Locate the cell with the specified text and output its [X, Y] center coordinate. 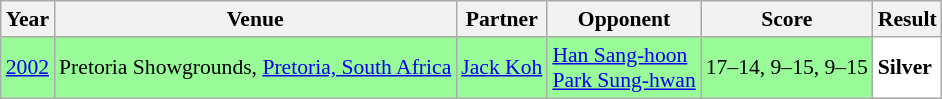
2002 [28, 68]
Silver [908, 68]
Opponent [624, 19]
Score [787, 19]
Year [28, 19]
Jack Koh [502, 68]
Partner [502, 19]
Venue [255, 19]
Pretoria Showgrounds, Pretoria, South Africa [255, 68]
Result [908, 19]
Han Sang-hoon Park Sung-hwan [624, 68]
17–14, 9–15, 9–15 [787, 68]
